Locate the cell with the specified text and output its (X, Y) center coordinate. 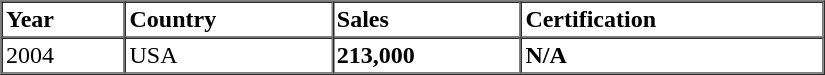
213,000 (426, 56)
Certification (672, 20)
Year (64, 20)
USA (228, 56)
Country (228, 20)
N/A (672, 56)
Sales (426, 20)
2004 (64, 56)
